Identify which cell holds the provided text, then report its [X, Y] central coordinate. 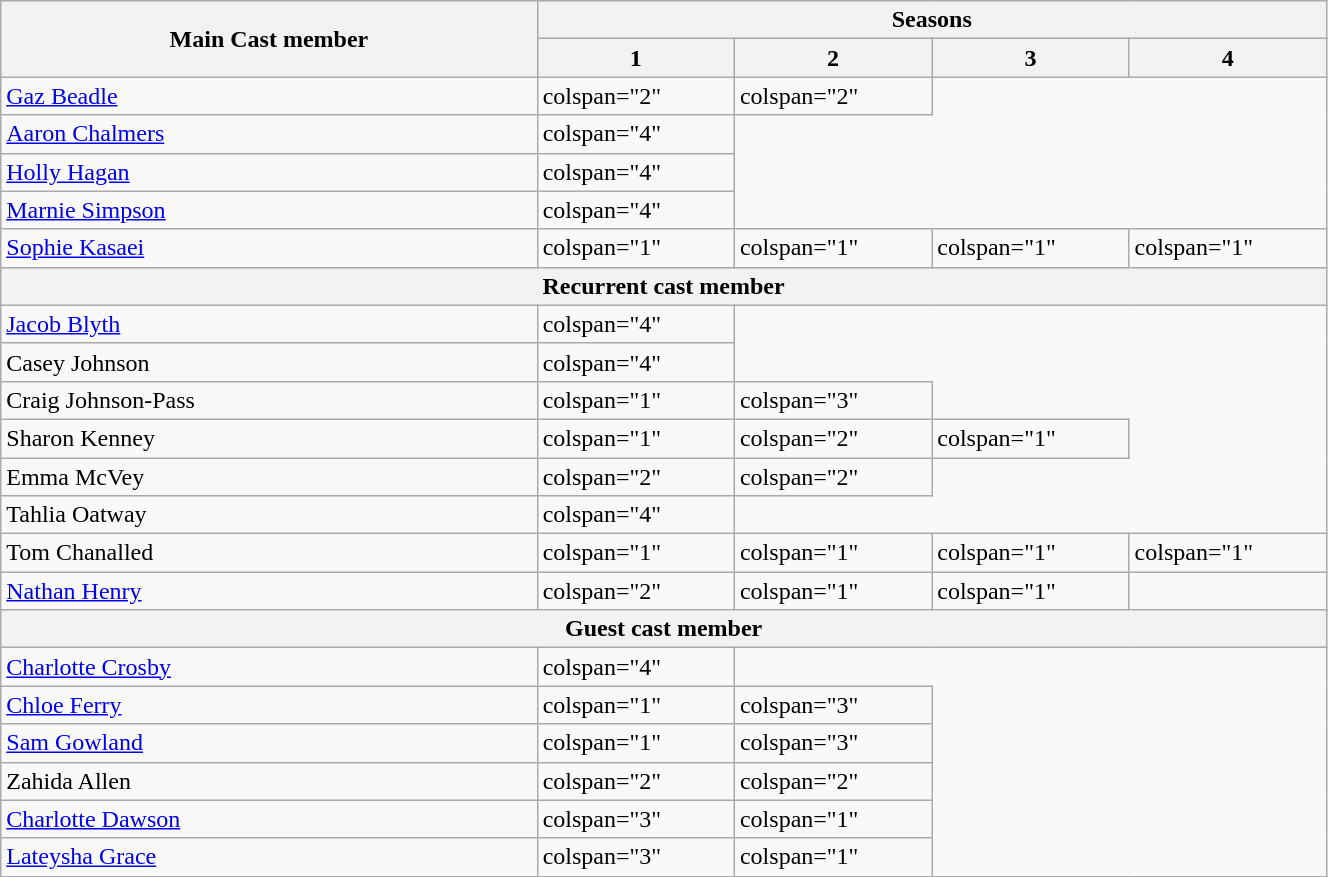
Sam Gowland [269, 743]
Lateysha Grace [269, 857]
Jacob Blyth [269, 324]
2 [832, 58]
Zahida Allen [269, 781]
Guest cast member [664, 629]
Chloe Ferry [269, 705]
Holly Hagan [269, 172]
1 [636, 58]
Sharon Kenney [269, 438]
3 [1030, 58]
Tom Chanalled [269, 553]
Gaz Beadle [269, 96]
Recurrent cast member [664, 286]
Charlotte Dawson [269, 819]
Marnie Simpson [269, 210]
Nathan Henry [269, 591]
4 [1228, 58]
Sophie Kasaei [269, 248]
Aaron Chalmers [269, 134]
Tahlia Oatway [269, 515]
Charlotte Crosby [269, 667]
Craig Johnson-Pass [269, 400]
Seasons [932, 20]
Casey Johnson [269, 362]
Main Cast member [269, 39]
Emma McVey [269, 477]
